Search for the cell housing the specified text and yield its (x, y) center coordinate. 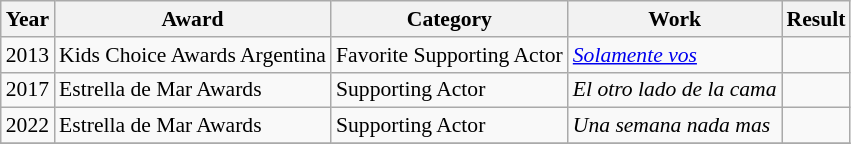
2017 (28, 90)
Solamente vos (675, 55)
Year (28, 19)
Una semana nada mas (675, 126)
2022 (28, 126)
Category (450, 19)
Kids Choice Awards Argentina (192, 55)
El otro lado de la cama (675, 90)
Result (816, 19)
2013 (28, 55)
Favorite Supporting Actor (450, 55)
Work (675, 19)
Award (192, 19)
